Pinpoint the cell where the given text exists, returning its (X, Y) midpoint coordinate. 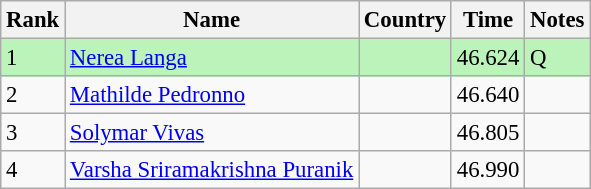
Name (212, 20)
Varsha Sriramakrishna Puranik (212, 170)
Solymar Vivas (212, 133)
Country (406, 20)
Q (558, 58)
4 (33, 170)
46.624 (488, 58)
Rank (33, 20)
3 (33, 133)
46.990 (488, 170)
1 (33, 58)
Nerea Langa (212, 58)
Notes (558, 20)
46.805 (488, 133)
Time (488, 20)
2 (33, 95)
Mathilde Pedronno (212, 95)
46.640 (488, 95)
